Locate the cell with the specified text and output its [x, y] center coordinate. 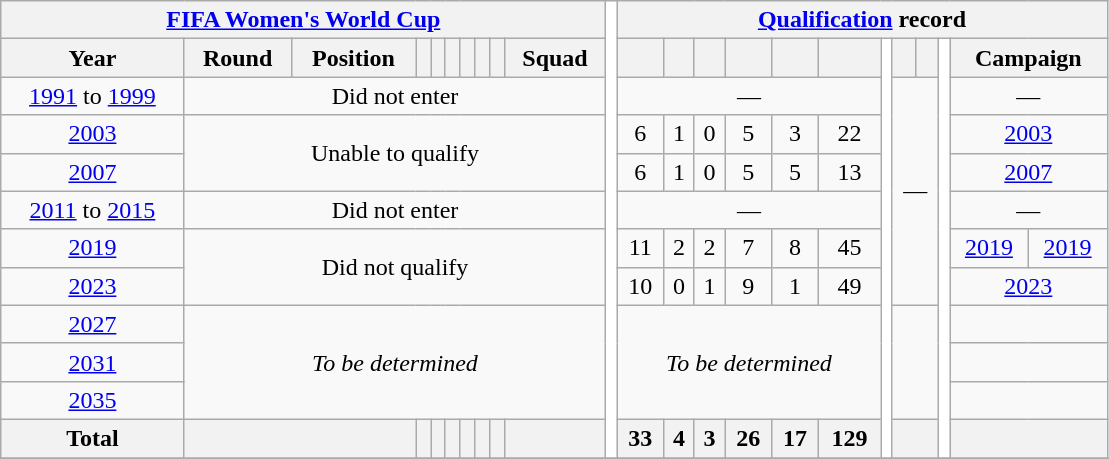
Qualification record [862, 20]
9 [748, 286]
17 [796, 438]
33 [640, 438]
26 [748, 438]
11 [640, 248]
2011 to 2015 [92, 210]
Did not qualify [395, 267]
Total [92, 438]
Unable to qualify [395, 153]
22 [850, 134]
2035 [92, 400]
Year [92, 58]
2027 [92, 324]
4 [680, 438]
13 [850, 172]
1991 to 1999 [92, 96]
10 [640, 286]
45 [850, 248]
2031 [92, 362]
Round [238, 58]
Position [354, 58]
FIFA Women's World Cup [304, 20]
Campaign [1028, 58]
129 [850, 438]
8 [796, 248]
7 [748, 248]
Squad [555, 58]
49 [850, 286]
